Return [x, y] of the center of cell containing provided text 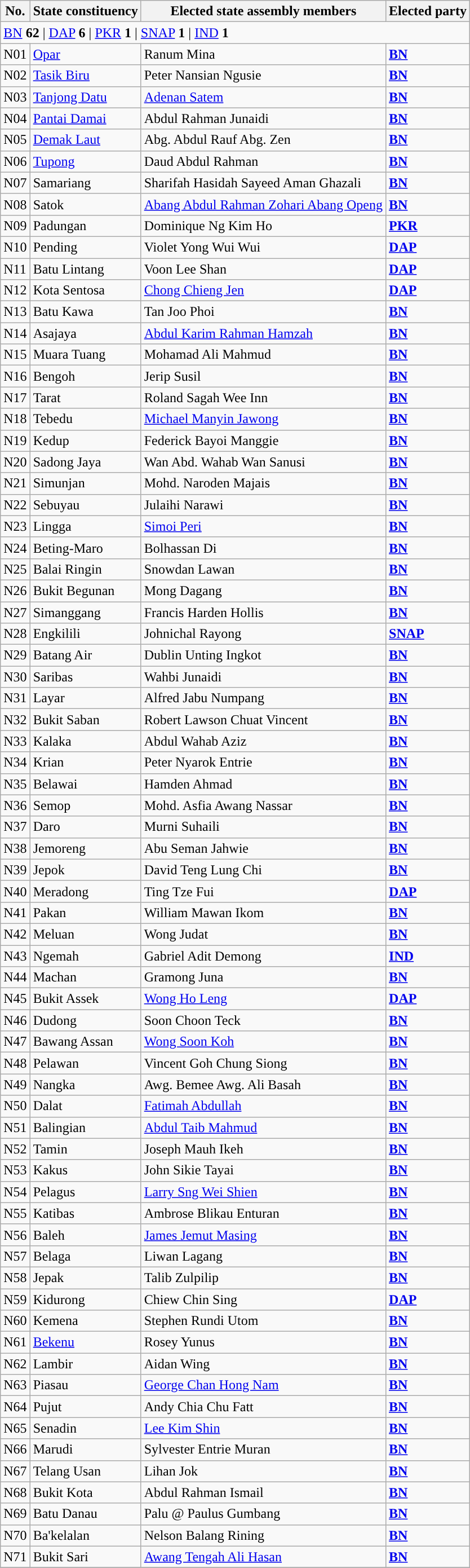
N65 [15, 1428]
N07 [15, 183]
N48 [15, 1063]
N23 [15, 526]
N16 [15, 376]
Saribas [86, 677]
Dudong [86, 1020]
Violet Yong Wui Wui [263, 247]
Tanjong Datu [86, 97]
Balai Ringin [86, 569]
Andy Chia Chu Fatt [263, 1407]
Mohd. Naroden Majais [263, 483]
Chong Chieng Jen [263, 290]
N61 [15, 1342]
Ting Tze Fui [263, 891]
Senadin [86, 1428]
Snowdan Lawan [263, 569]
Wahbi Junaidi [263, 677]
N37 [15, 827]
N69 [15, 1514]
N41 [15, 913]
Elected party [428, 11]
N20 [15, 462]
Lee Kim Shin [263, 1428]
N54 [15, 1192]
N39 [15, 870]
N24 [15, 548]
Dublin Unting Ingkot [263, 655]
Batu Lintang [86, 269]
N08 [15, 204]
N19 [15, 441]
Abdul Karim Rahman Hamzah [263, 333]
N45 [15, 999]
Wong Soon Koh [263, 1042]
Chiew Chin Sing [263, 1299]
Bukit Sari [86, 1557]
PKR [428, 226]
Jepok [86, 870]
N42 [15, 934]
Peter Nyarok Entrie [263, 763]
Francis Harden Hollis [263, 612]
Pujut [86, 1407]
N70 [15, 1535]
N44 [15, 977]
Ngemah [86, 956]
Liwan Lagang [263, 1256]
Asajaya [86, 333]
Abdul Rahman Junaidi [263, 118]
Tebedu [86, 419]
N66 [15, 1450]
Demak Laut [86, 140]
Federick Bayoi Manggie [263, 441]
State constituency [86, 11]
Gramong Juna [263, 977]
N27 [15, 612]
N55 [15, 1213]
Roland Sagah Wee Inn [263, 398]
Soon Choon Teck [263, 1020]
Simunjan [86, 483]
Adenan Satem [263, 97]
Machan [86, 977]
N35 [15, 784]
Awang Tengah Ali Hasan [263, 1557]
Pantai Damai [86, 118]
Dalat [86, 1106]
Batu Kawa [86, 312]
Abu Seman Jahwie [263, 848]
Pelagus [86, 1192]
N36 [15, 805]
N49 [15, 1085]
N03 [15, 97]
Pelawan [86, 1063]
N51 [15, 1127]
Simoi Peri [263, 526]
Hamden Ahmad [263, 784]
Dominique Ng Kim Ho [263, 226]
Ba'kelalan [86, 1535]
Abg. Abdul Rauf Abg. Zen [263, 140]
Mohamad Ali Mahmud [263, 355]
N58 [15, 1278]
N05 [15, 140]
Telang Usan [86, 1471]
Samariang [86, 183]
Bengoh [86, 376]
Bukit Assek [86, 999]
Michael Manyin Jawong [263, 419]
Rosey Yunus [263, 1342]
James Jemut Masing [263, 1235]
N17 [15, 398]
Piasau [86, 1385]
Opar [86, 54]
N56 [15, 1235]
N38 [15, 848]
Krian [86, 763]
Mong Dagang [263, 591]
Belaga [86, 1256]
Sadong Jaya [86, 462]
Pending [86, 247]
Pakan [86, 913]
N10 [15, 247]
Lingga [86, 526]
Baleh [86, 1235]
Kota Sentosa [86, 290]
Lihan Jok [263, 1471]
Muara Tuang [86, 355]
N60 [15, 1321]
Kidurong [86, 1299]
N18 [15, 419]
Alfred Jabu Numpang [263, 698]
N68 [15, 1492]
Sylvester Entrie Muran [263, 1450]
N29 [15, 655]
Joseph Mauh Ikeh [263, 1149]
Awg. Bemee Awg. Ali Basah [263, 1085]
Tamin [86, 1149]
N52 [15, 1149]
Tarat [86, 398]
Tupong [86, 161]
Sharifah Hasidah Sayeed Aman Ghazali [263, 183]
Elected state assembly members [263, 11]
David Teng Lung Chi [263, 870]
Bukit Saban [86, 720]
Bukit Kota [86, 1492]
William Mawan Ikom [263, 913]
Belawai [86, 784]
Engkilili [86, 634]
N02 [15, 76]
N14 [15, 333]
Vincent Goh Chung Siong [263, 1063]
Johnichal Rayong [263, 634]
Lambir [86, 1364]
N25 [15, 569]
Jemoreng [86, 848]
N13 [15, 312]
N01 [15, 54]
Bolhassan Di [263, 548]
Kakus [86, 1170]
N57 [15, 1256]
Gabriel Adit Demong [263, 956]
Batang Air [86, 655]
Simanggang [86, 612]
Aidan Wing [263, 1364]
Nangka [86, 1085]
N11 [15, 269]
Sebuyau [86, 505]
SNAP [428, 634]
N04 [15, 118]
Balingian [86, 1127]
Voon Lee Shan [263, 269]
Meluan [86, 934]
BN 62 | DAP 6 | PKR 1 | SNAP 1 | IND 1 [236, 33]
N46 [15, 1020]
Daro [86, 827]
Katibas [86, 1213]
N09 [15, 226]
Batu Danau [86, 1514]
Daud Abdul Rahman [263, 161]
Meradong [86, 891]
IND [428, 956]
Bekenu [86, 1342]
N43 [15, 956]
Wan Abd. Wahab Wan Sanusi [263, 462]
N63 [15, 1385]
Padungan [86, 226]
Ranum Mina [263, 54]
Marudi [86, 1450]
Semop [86, 805]
N40 [15, 891]
Abang Abdul Rahman Zohari Abang Openg [263, 204]
N47 [15, 1042]
N31 [15, 698]
N32 [15, 720]
Beting-Maro [86, 548]
N06 [15, 161]
N59 [15, 1299]
N26 [15, 591]
N53 [15, 1170]
Palu @ Paulus Gumbang [263, 1514]
Robert Lawson Chuat Vincent [263, 720]
Kalaka [86, 741]
Bukit Begunan [86, 591]
N71 [15, 1557]
N64 [15, 1407]
Larry Sng Wei Shien [263, 1192]
Tan Joo Phoi [263, 312]
N67 [15, 1471]
N22 [15, 505]
N50 [15, 1106]
Layar [86, 698]
Wong Ho Leng [263, 999]
Wong Judat [263, 934]
Abdul Taib Mahmud [263, 1127]
Talib Zulpilip [263, 1278]
Abdul Wahab Aziz [263, 741]
Peter Nansian Ngusie [263, 76]
Fatimah Abdullah [263, 1106]
Nelson Balang Rining [263, 1535]
Kedup [86, 441]
N12 [15, 290]
N33 [15, 741]
N21 [15, 483]
No. [15, 11]
Julaihi Narawi [263, 505]
Stephen Rundi Utom [263, 1321]
Tasik Biru [86, 76]
Satok [86, 204]
Jepak [86, 1278]
Abdul Rahman Ismail [263, 1492]
N28 [15, 634]
Ambrose Blikau Enturan [263, 1213]
Mohd. Asfia Awang Nassar [263, 805]
N15 [15, 355]
George Chan Hong Nam [263, 1385]
Kemena [86, 1321]
N34 [15, 763]
Murni Suhaili [263, 827]
Bawang Assan [86, 1042]
N30 [15, 677]
Jerip Susil [263, 376]
N62 [15, 1364]
John Sikie Tayai [263, 1170]
